Identify which cell holds the provided text, then report its [X, Y] central coordinate. 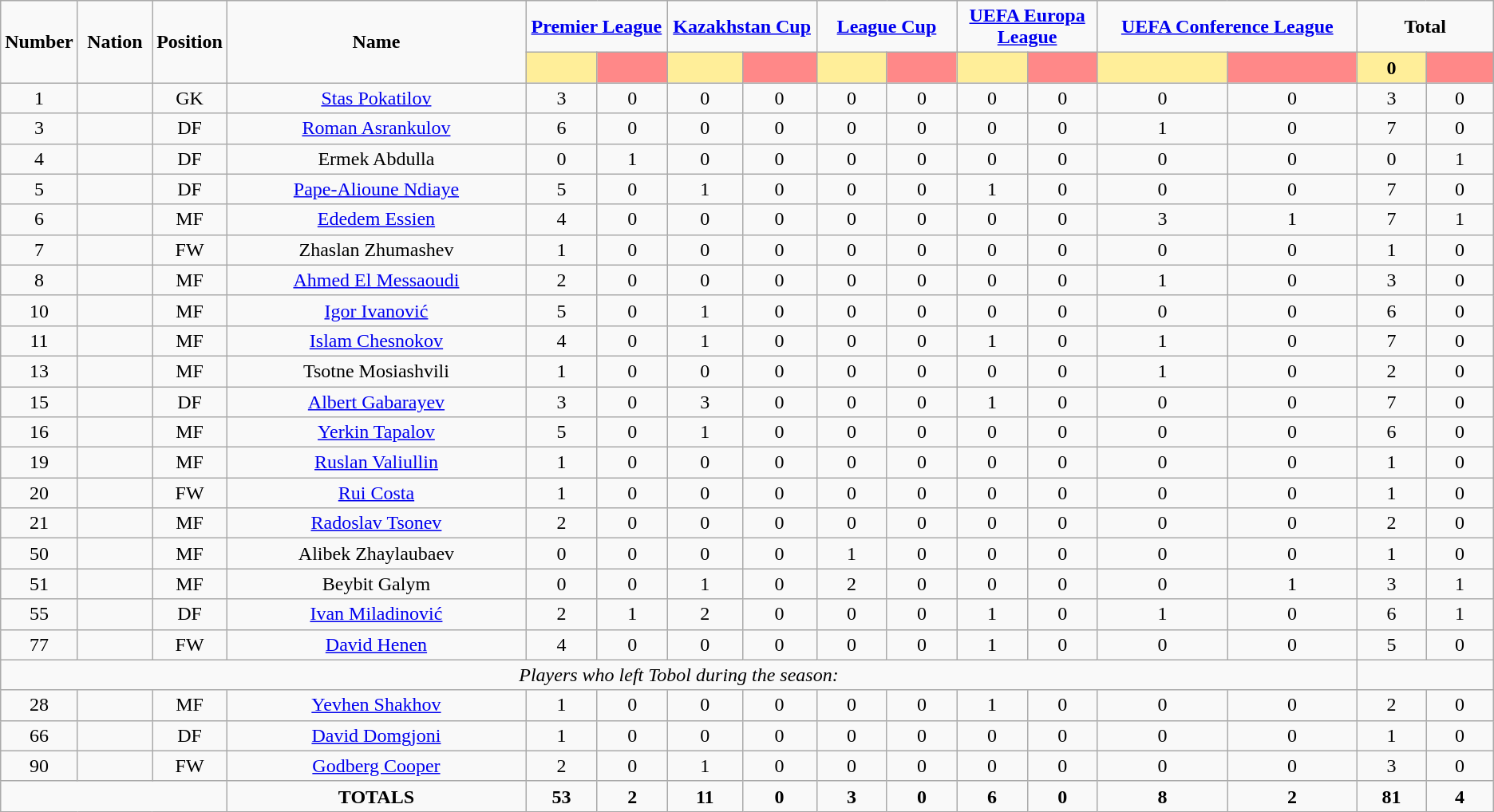
League Cup [887, 27]
Ivan Miladinović [376, 614]
Total [1425, 27]
David Domgjoni [376, 735]
Ededem Essien [376, 219]
Tsotne Mosiashvili [376, 371]
Position [190, 41]
Ruslan Valiullin [376, 463]
UEFA Europa League [1027, 27]
UEFA Conference League [1227, 27]
13 [39, 371]
Kazakhstan Cup [742, 27]
Roman Asrankulov [376, 128]
Islam Chesnokov [376, 341]
Premier League [596, 27]
TOTALS [376, 796]
21 [39, 523]
10 [39, 310]
90 [39, 766]
Albert Gabarayev [376, 401]
GK [190, 98]
66 [39, 735]
81 [1392, 796]
Beybit Galym [376, 584]
Radoslav Tsonev [376, 523]
51 [39, 584]
Stas Pokatilov [376, 98]
20 [39, 493]
77 [39, 644]
Ermek Abdulla [376, 159]
Players who left Tobol during the season: [678, 675]
28 [39, 705]
Alibek Zhaylaubaev [376, 554]
53 [561, 796]
Yevhen Shakhov [376, 705]
Zhaslan Zhumashev [376, 250]
Name [376, 41]
Igor Ivanović [376, 310]
Godberg Cooper [376, 766]
19 [39, 463]
Number [39, 41]
50 [39, 554]
55 [39, 614]
Pape-Alioune Ndiaye [376, 189]
Nation [115, 41]
Rui Costa [376, 493]
David Henen [376, 644]
Yerkin Tapalov [376, 432]
15 [39, 401]
Ahmed El Messaoudi [376, 280]
16 [39, 432]
